Output the (X, Y) coordinate of the center of the cell containing the given text.  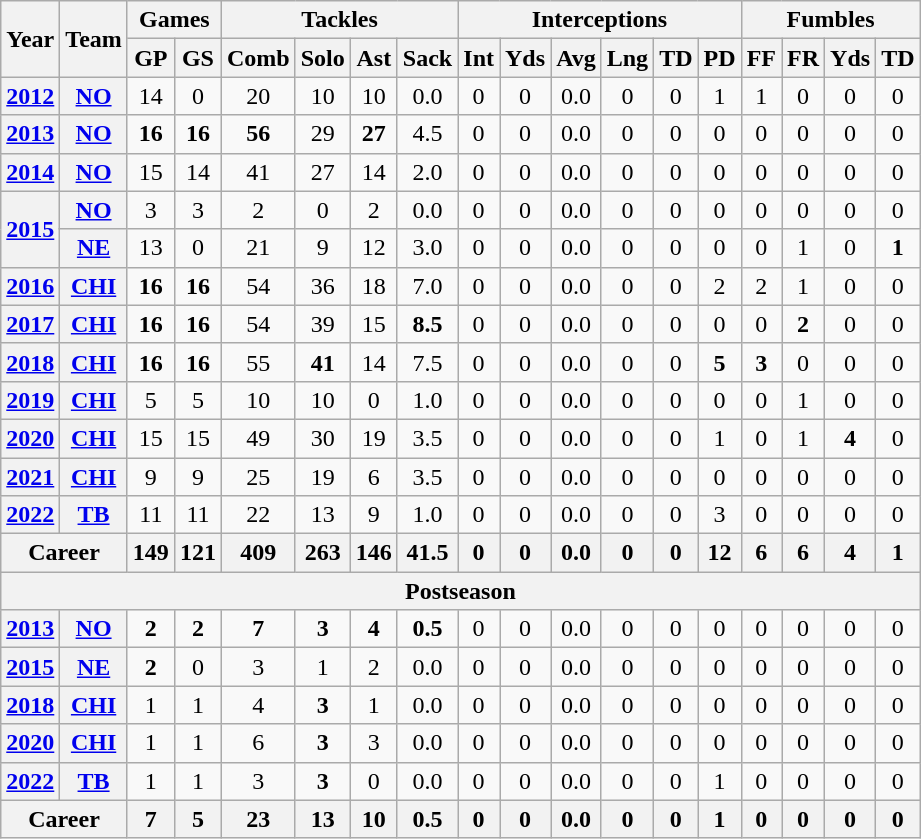
Interceptions (600, 20)
2021 (30, 477)
149 (150, 553)
121 (198, 553)
29 (322, 134)
2014 (30, 172)
39 (322, 324)
8.5 (427, 324)
2019 (30, 400)
146 (374, 553)
Year (30, 39)
409 (258, 553)
Fumbles (830, 20)
41.5 (427, 553)
Team (94, 39)
49 (258, 438)
7.0 (427, 286)
Solo (322, 58)
Tackles (339, 20)
20 (258, 96)
21 (258, 248)
30 (322, 438)
36 (322, 286)
PD (720, 58)
2012 (30, 96)
Ast (374, 58)
Games (174, 20)
23 (258, 819)
2016 (30, 286)
4.5 (427, 134)
263 (322, 553)
Int (479, 58)
Lng (627, 58)
FF (761, 58)
2.0 (427, 172)
3.0 (427, 248)
7.5 (427, 362)
2017 (30, 324)
GS (198, 58)
GP (150, 58)
55 (258, 362)
Postseason (460, 591)
FR (804, 58)
56 (258, 134)
Sack (427, 58)
18 (374, 286)
22 (258, 515)
Comb (258, 58)
Avg (576, 58)
25 (258, 477)
